Return the [x, y] coordinate for the center point of the cell that contains the specified text.  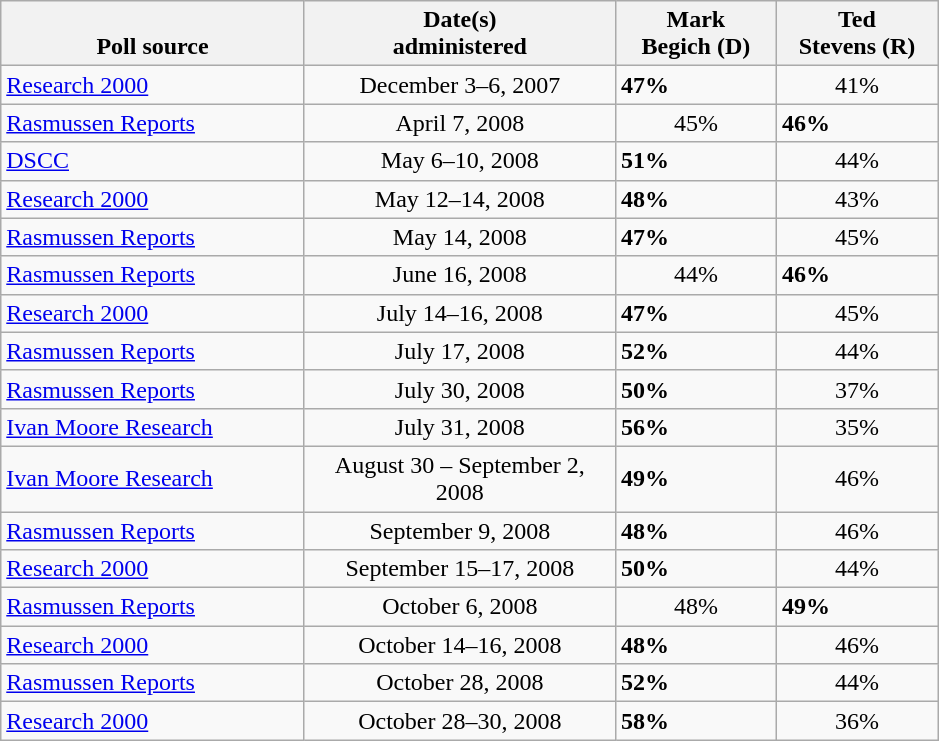
37% [856, 389]
51% [696, 161]
August 30 – September 2, 2008 [460, 478]
October 28–30, 2008 [460, 721]
October 6, 2008 [460, 607]
May 14, 2008 [460, 237]
43% [856, 199]
May 6–10, 2008 [460, 161]
July 31, 2008 [460, 427]
56% [696, 427]
April 7, 2008 [460, 123]
July 30, 2008 [460, 389]
35% [856, 427]
September 9, 2008 [460, 531]
DSCC [153, 161]
May 12–14, 2008 [460, 199]
Poll source [153, 34]
July 17, 2008 [460, 351]
Date(s)administered [460, 34]
TedStevens (R) [856, 34]
MarkBegich (D) [696, 34]
58% [696, 721]
June 16, 2008 [460, 275]
October 14–16, 2008 [460, 645]
September 15–17, 2008 [460, 569]
36% [856, 721]
December 3–6, 2007 [460, 85]
July 14–16, 2008 [460, 313]
October 28, 2008 [460, 683]
41% [856, 85]
